Return (x, y) of the center of cell containing provided text 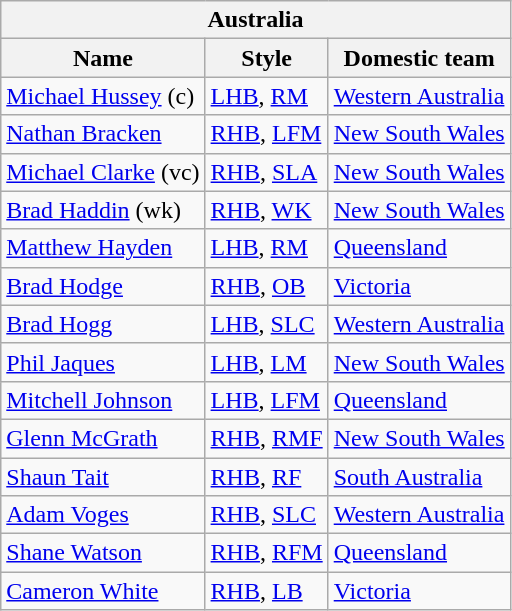
RHB, RMF (266, 438)
Mitchell Johnson (103, 400)
RHB, WK (266, 210)
LHB, LM (266, 362)
Style (266, 58)
LHB, SLC (266, 324)
RHB, LFM (266, 134)
Name (103, 58)
Michael Hussey (c) (103, 96)
RHB, RF (266, 477)
Brad Hogg (103, 324)
Matthew Hayden (103, 248)
Brad Hodge (103, 286)
RHB, RFM (266, 553)
Nathan Bracken (103, 134)
Michael Clarke (vc) (103, 172)
South Australia (419, 477)
Adam Voges (103, 515)
RHB, LB (266, 591)
Brad Haddin (wk) (103, 210)
Shane Watson (103, 553)
RHB, SLA (266, 172)
LHB, LFM (266, 400)
RHB, OB (266, 286)
Phil Jaques (103, 362)
Shaun Tait (103, 477)
RHB, SLC (266, 515)
Domestic team (419, 58)
Glenn McGrath (103, 438)
Australia (256, 20)
Cameron White (103, 591)
